Extract the [x, y] coordinate from the center of the cell holding the provided text.  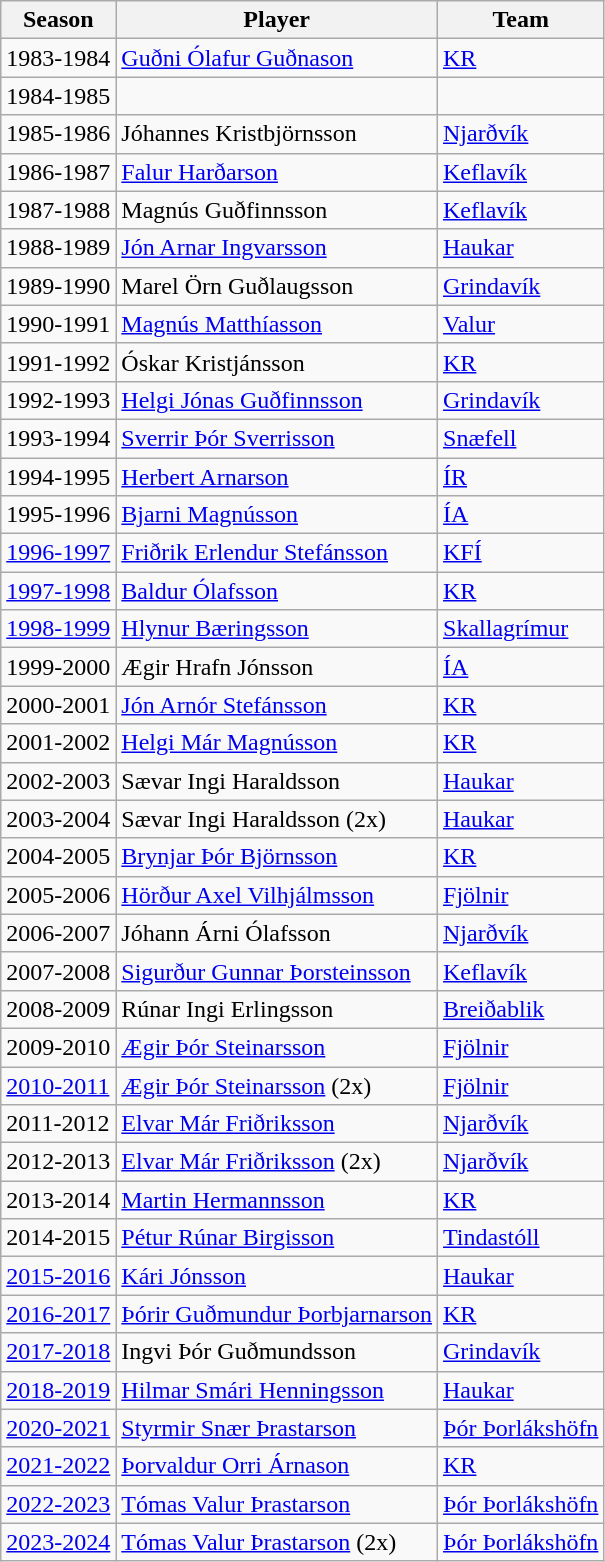
Kári Jónsson [277, 1276]
1989-1990 [58, 286]
Ægir Þór Steinarsson (2x) [277, 1085]
Team [521, 20]
2016-2017 [58, 1314]
KFÍ [521, 553]
2022-2023 [58, 1504]
Óskar Kristjánsson [277, 362]
2006-2007 [58, 933]
Falur Harðarson [277, 172]
1999-2000 [58, 667]
2015-2016 [58, 1276]
Hlynur Bæringsson [277, 629]
Hilmar Smári Henningsson [277, 1390]
Bjarni Magnússon [277, 515]
Snæfell [521, 438]
Helgi Jónas Guðfinnsson [277, 400]
Brynjar Þór Björnsson [277, 857]
1995-1996 [58, 515]
1983-1984 [58, 58]
1988-1989 [58, 248]
Sævar Ingi Haraldsson [277, 781]
Helgi Már Magnússon [277, 743]
Tómas Valur Þrastarson (2x) [277, 1542]
Magnús Guðfinnsson [277, 210]
Guðni Ólafur Guðnason [277, 58]
Baldur Ólafsson [277, 591]
Sævar Ingi Haraldsson (2x) [277, 819]
Jóhannes Kristbjörnsson [277, 134]
2010-2011 [58, 1085]
Styrmir Snær Þrastarson [277, 1428]
Elvar Már Friðriksson [277, 1124]
Breiðablik [521, 1009]
2013-2014 [58, 1200]
2003-2004 [58, 819]
1992-1993 [58, 400]
2008-2009 [58, 1009]
Ægir Þór Steinarsson [277, 1047]
2009-2010 [58, 1047]
1994-1995 [58, 477]
2007-2008 [58, 971]
2020-2021 [58, 1428]
Jón Arnór Stefánsson [277, 705]
2023-2024 [58, 1542]
1993-1994 [58, 438]
Ægir Hrafn Jónsson [277, 667]
Sverrir Þór Sverrisson [277, 438]
1991-1992 [58, 362]
2001-2002 [58, 743]
2011-2012 [58, 1124]
Elvar Már Friðriksson (2x) [277, 1162]
1990-1991 [58, 324]
2021-2022 [58, 1466]
Hörður Axel Vilhjálmsson [277, 895]
ÍR [521, 477]
Ingvi Þór Guðmundsson [277, 1352]
Jón Arnar Ingvarsson [277, 248]
1996-1997 [58, 553]
Season [58, 20]
Skallagrímur [521, 629]
Friðrik Erlendur Stefánsson [277, 553]
2004-2005 [58, 857]
2014-2015 [58, 1238]
1998-1999 [58, 629]
Tindastóll [521, 1238]
1985-1986 [58, 134]
Martin Hermannsson [277, 1200]
Valur [521, 324]
Jóhann Árni Ólafsson [277, 933]
Marel Örn Guðlaugsson [277, 286]
2000-2001 [58, 705]
Player [277, 20]
Tómas Valur Þrastarson [277, 1504]
2005-2006 [58, 895]
2017-2018 [58, 1352]
Sigurður Gunnar Þorsteinsson [277, 971]
2002-2003 [58, 781]
2018-2019 [58, 1390]
1987-1988 [58, 210]
Magnús Matthíasson [277, 324]
1986-1987 [58, 172]
Rúnar Ingi Erlingsson [277, 1009]
1984-1985 [58, 96]
Þorvaldur Orri Árnason [277, 1466]
Þórir Guðmundur Þorbjarnarson [277, 1314]
Pétur Rúnar Birgisson [277, 1238]
1997-1998 [58, 591]
2012-2013 [58, 1162]
Herbert Arnarson [277, 477]
